Find where the given text appears and provide that cell's center as [x, y] coordinate. 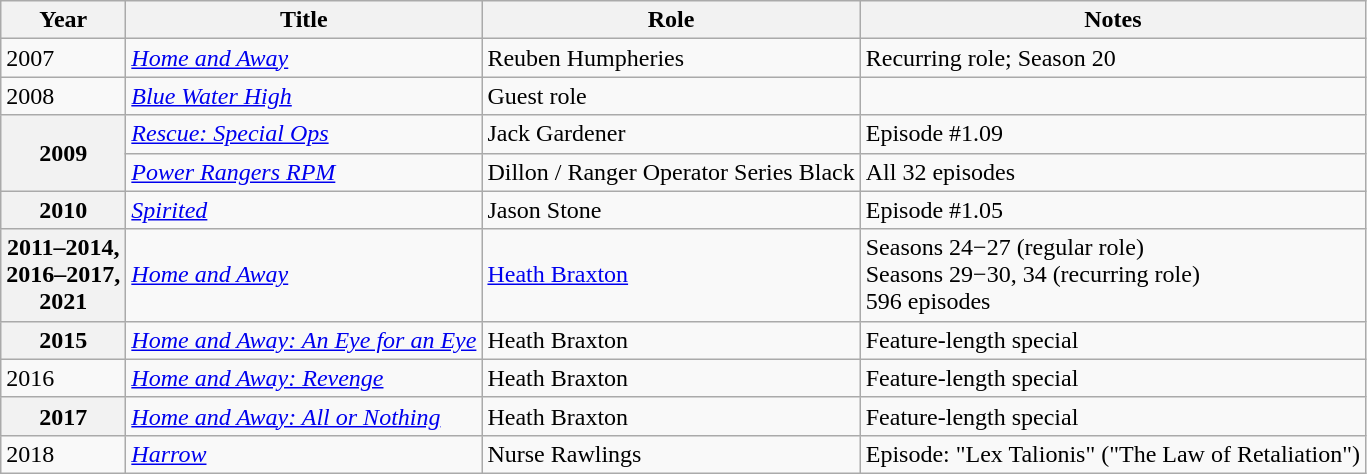
Dillon / Ranger Operator Series Black [671, 172]
2018 [64, 454]
Blue Water High [304, 96]
2015 [64, 340]
Title [304, 20]
Reuben Humpheries [671, 58]
Rescue: Special Ops [304, 134]
Home and Away: All or Nothing [304, 416]
Home and Away: Revenge [304, 378]
2009 [64, 153]
Role [671, 20]
Harrow [304, 454]
Spirited [304, 210]
Guest role [671, 96]
Episode #1.05 [1112, 210]
Jack Gardener [671, 134]
Jason Stone [671, 210]
Home and Away: An Eye for an Eye [304, 340]
All 32 episodes [1112, 172]
2011–2014,2016–2017,2021 [64, 275]
Episode: "Lex Talionis" ("The Law of Retaliation") [1112, 454]
Seasons 24−27 (regular role) Seasons 29−30, 34 (recurring role)596 episodes [1112, 275]
Episode #1.09 [1112, 134]
Notes [1112, 20]
2016 [64, 378]
2007 [64, 58]
Recurring role; Season 20 [1112, 58]
Year [64, 20]
2008 [64, 96]
2010 [64, 210]
Nurse Rawlings [671, 454]
2017 [64, 416]
Power Rangers RPM [304, 172]
